Determine the (x, y) coordinate at the center of the cell enclosing the given text.  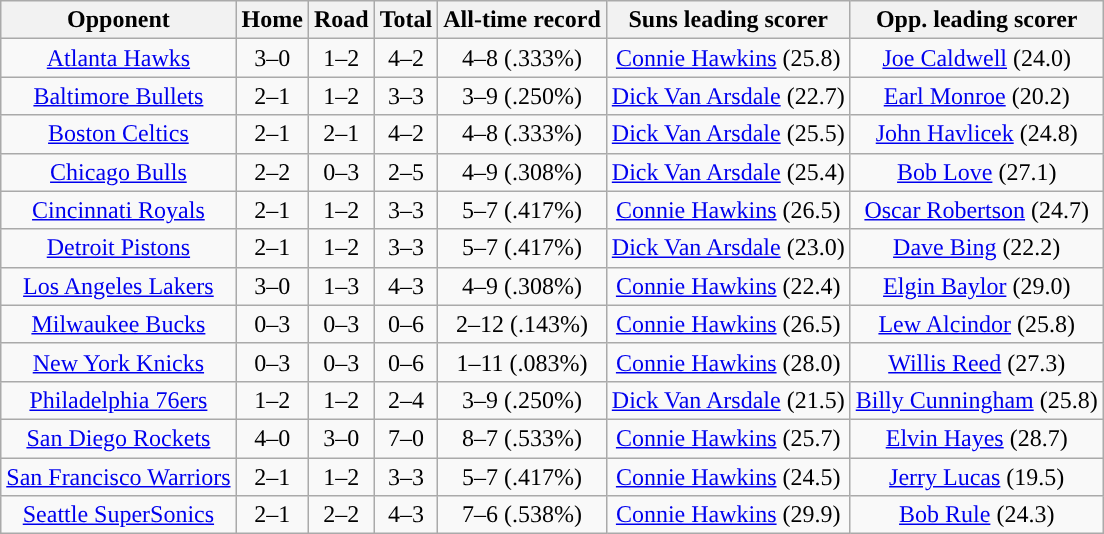
Elvin Hayes (28.7) (976, 438)
Cincinnati Royals (118, 210)
Dick Van Arsdale (25.4) (728, 172)
Road (341, 20)
Seattle SuperSonics (118, 515)
2–4 (406, 400)
7–6 (.538%) (522, 515)
4–0 (272, 438)
2–5 (406, 172)
1–3 (341, 286)
8–7 (.533%) (522, 438)
San Francisco Warriors (118, 477)
Jerry Lucas (19.5) (976, 477)
Baltimore Bullets (118, 96)
Willis Reed (27.3) (976, 362)
Atlanta Hawks (118, 58)
2–12 (.143%) (522, 324)
Detroit Pistons (118, 248)
Connie Hawkins (29.9) (728, 515)
Connie Hawkins (28.0) (728, 362)
1–11 (.083%) (522, 362)
Earl Monroe (20.2) (976, 96)
Milwaukee Bucks (118, 324)
John Havlicek (24.8) (976, 134)
Connie Hawkins (25.7) (728, 438)
Bob Rule (24.3) (976, 515)
Los Angeles Lakers (118, 286)
Opponent (118, 20)
Joe Caldwell (24.0) (976, 58)
Opp. leading scorer (976, 20)
All-time record (522, 20)
New York Knicks (118, 362)
Connie Hawkins (24.5) (728, 477)
Elgin Baylor (29.0) (976, 286)
Chicago Bulls (118, 172)
Oscar Robertson (24.7) (976, 210)
7–0 (406, 438)
Dick Van Arsdale (25.5) (728, 134)
Bob Love (27.1) (976, 172)
Lew Alcindor (25.8) (976, 324)
Billy Cunningham (25.8) (976, 400)
Home (272, 20)
Total (406, 20)
Suns leading scorer (728, 20)
Boston Celtics (118, 134)
Dave Bing (22.2) (976, 248)
San Diego Rockets (118, 438)
Dick Van Arsdale (23.0) (728, 248)
Connie Hawkins (25.8) (728, 58)
Connie Hawkins (22.4) (728, 286)
Dick Van Arsdale (21.5) (728, 400)
Philadelphia 76ers (118, 400)
Dick Van Arsdale (22.7) (728, 96)
